Provide the [X, Y] coordinate of the cell's center where the given text is located.  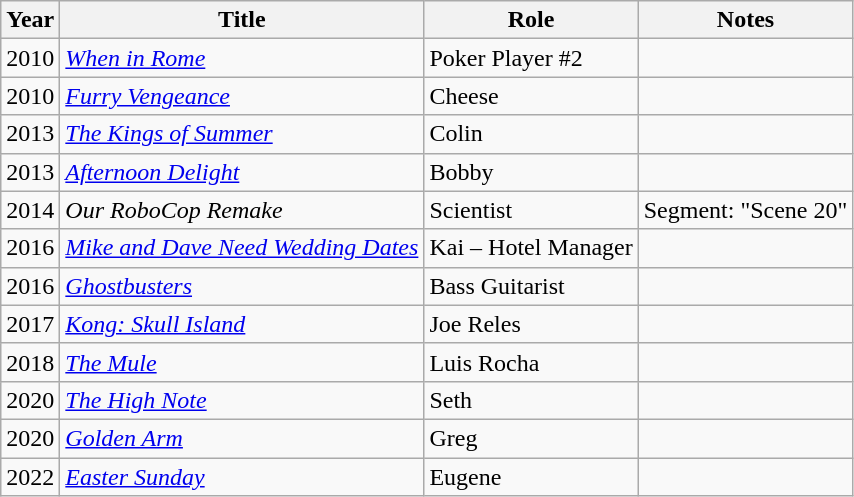
Title [242, 20]
Furry Vengeance [242, 96]
2018 [30, 362]
Mike and Dave Need Wedding Dates [242, 248]
Easter Sunday [242, 477]
The High Note [242, 400]
Year [30, 20]
The Kings of Summer [242, 134]
Eugene [531, 477]
Joe Reles [531, 324]
Seth [531, 400]
2017 [30, 324]
The Mule [242, 362]
Notes [746, 20]
Kong: Skull Island [242, 324]
Kai – Hotel Manager [531, 248]
Golden Arm [242, 438]
2014 [30, 210]
Greg [531, 438]
Cheese [531, 96]
Ghostbusters [242, 286]
Afternoon Delight [242, 172]
Our RoboCop Remake [242, 210]
Segment: "Scene 20" [746, 210]
Colin [531, 134]
Bass Guitarist [531, 286]
Luis Rocha [531, 362]
Poker Player #2 [531, 58]
2022 [30, 477]
When in Rome [242, 58]
Scientist [531, 210]
Bobby [531, 172]
Role [531, 20]
